Identify which cell holds the provided text, then report its (x, y) central coordinate. 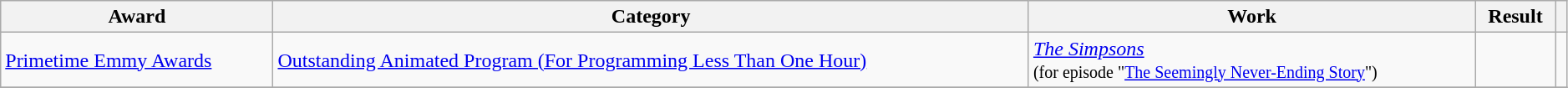
Primetime Emmy Awards (137, 60)
Result (1515, 17)
Work (1251, 17)
Category (651, 17)
The Simpsons(for episode "The Seemingly Never-Ending Story") (1251, 60)
Outstanding Animated Program (For Programming Less Than One Hour) (651, 60)
Award (137, 17)
